Return the [X, Y] coordinate for the center point of the cell that contains the specified text.  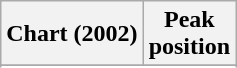
Chart (2002) [72, 34]
Peak position [189, 34]
